Scan for the cell matching the given text and deliver its [x, y] coordinate at center. 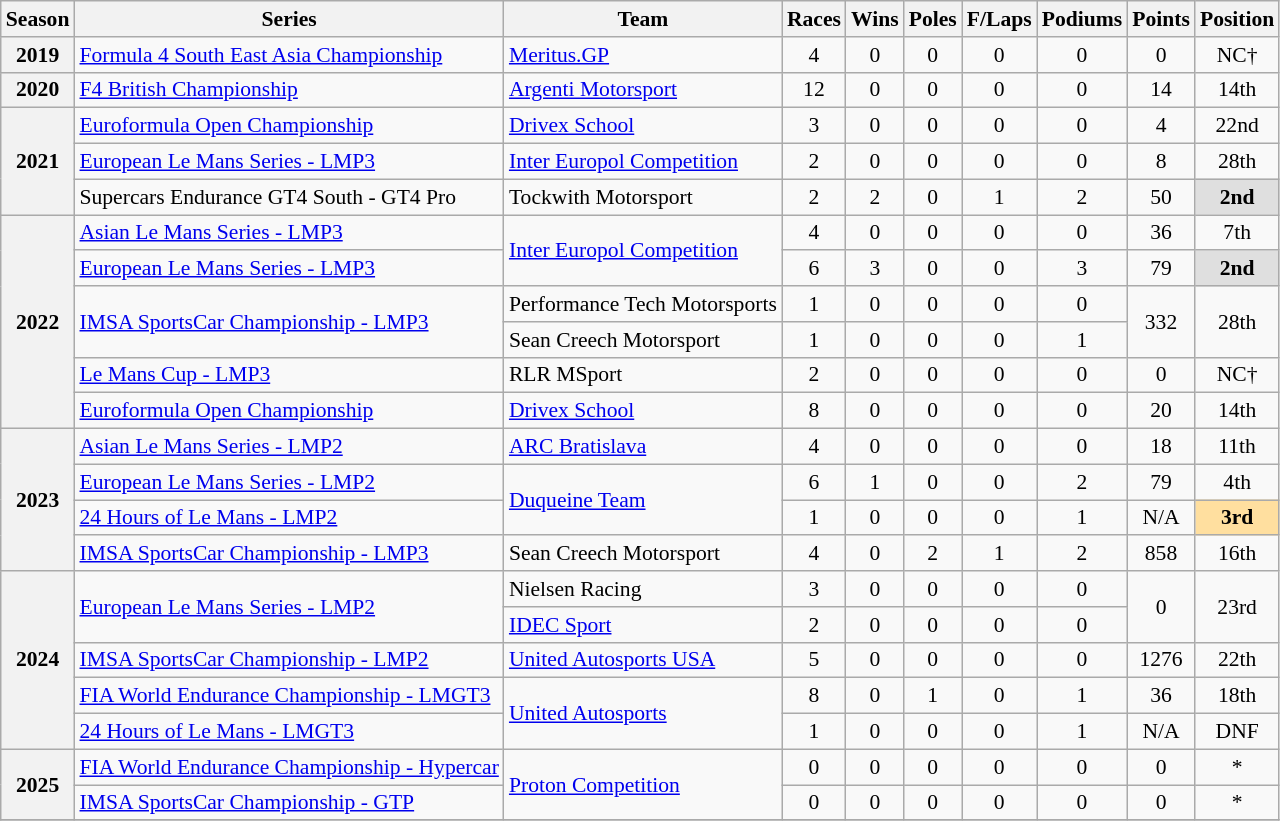
Series [288, 19]
18th [1237, 696]
24 Hours of Le Mans - LMGT3 [288, 732]
2023 [38, 500]
Points [1161, 19]
2020 [38, 90]
14 [1161, 90]
Duqueine Team [643, 500]
IDEC Sport [643, 625]
3rd [1237, 518]
Wins [875, 19]
Position [1237, 19]
Asian Le Mans Series - LMP3 [288, 233]
16th [1237, 554]
22nd [1237, 126]
FIA World Endurance Championship - Hypercar [288, 767]
United Autosports USA [643, 660]
1276 [1161, 660]
2019 [38, 55]
858 [1161, 554]
Season [38, 19]
ARC Bratislava [643, 447]
Meritus.GP [643, 55]
Races [814, 19]
FIA World Endurance Championship - LMGT3 [288, 696]
Tockwith Motorsport [643, 197]
DNF [1237, 732]
United Autosports [643, 714]
7th [1237, 233]
2024 [38, 660]
Le Mans Cup - LMP3 [288, 375]
23rd [1237, 606]
F/Laps [1000, 19]
22th [1237, 660]
Argenti Motorsport [643, 90]
2025 [38, 784]
IMSA SportsCar Championship - GTP [288, 803]
4th [1237, 482]
Formula 4 South East Asia Championship [288, 55]
F4 British Championship [288, 90]
Performance Tech Motorsports [643, 304]
12 [814, 90]
5 [814, 660]
20 [1161, 411]
IMSA SportsCar Championship - LMP2 [288, 660]
2021 [38, 162]
RLR MSport [643, 375]
18 [1161, 447]
Supercars Endurance GT4 South - GT4 Pro [288, 197]
Nielsen Racing [643, 589]
Asian Le Mans Series - LMP2 [288, 447]
2022 [38, 322]
50 [1161, 197]
24 Hours of Le Mans - LMP2 [288, 518]
Team [643, 19]
Poles [933, 19]
Proton Competition [643, 784]
332 [1161, 322]
11th [1237, 447]
Podiums [1082, 19]
